Scan for the cell matching the given text and deliver its (x, y) coordinate at center. 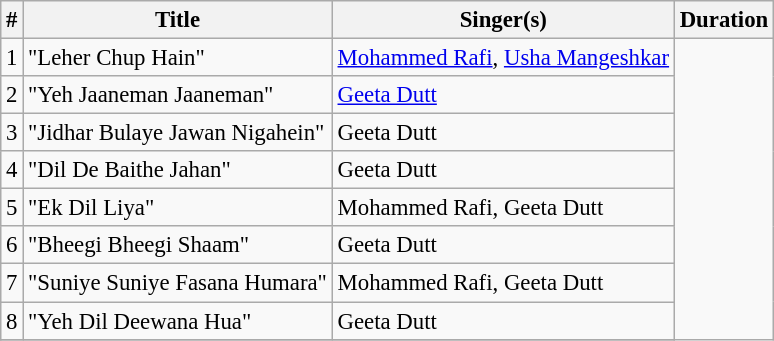
2 (12, 95)
"Yeh Dil Deewana Hua" (178, 321)
"Ek Dil Liya" (178, 208)
"Dil De Baithe Jahan" (178, 170)
4 (12, 170)
7 (12, 283)
5 (12, 208)
# (12, 20)
"Jidhar Bulaye Jawan Nigahein" (178, 133)
Singer(s) (503, 20)
8 (12, 321)
6 (12, 245)
"Yeh Jaaneman Jaaneman" (178, 95)
Duration (724, 20)
"Leher Chup Hain" (178, 58)
Mohammed Rafi, Usha Mangeshkar (503, 58)
"Bheegi Bheegi Shaam" (178, 245)
"Suniye Suniye Fasana Humara" (178, 283)
Title (178, 20)
3 (12, 133)
1 (12, 58)
